Scan for the cell matching the given text and deliver its (X, Y) coordinate at center. 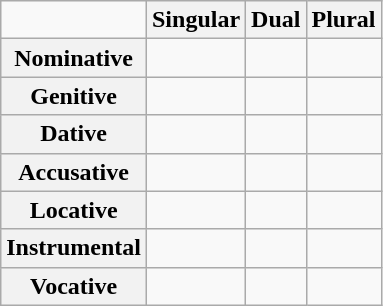
Vocative (74, 286)
Singular (196, 20)
Locative (74, 210)
Genitive (74, 96)
Instrumental (74, 248)
Plural (344, 20)
Accusative (74, 172)
Dative (74, 134)
Nominative (74, 58)
Dual (276, 20)
